Output the (x, y) coordinate of the center of the cell containing the given text.  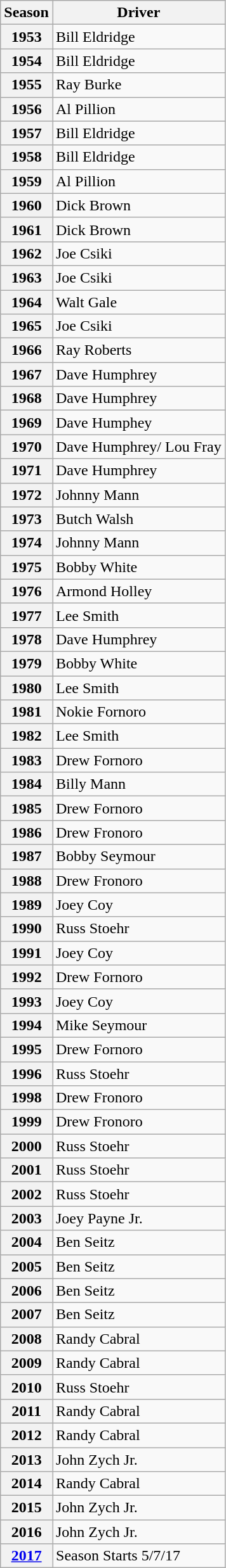
1985 (27, 808)
Mike Seymour (138, 1025)
1994 (27, 1025)
1981 (27, 712)
1953 (27, 37)
2015 (27, 1508)
2008 (27, 1339)
1963 (27, 277)
2001 (27, 1170)
1996 (27, 1074)
Billy Mann (138, 784)
1988 (27, 881)
Nokie Fornoro (138, 712)
2006 (27, 1291)
2017 (27, 1556)
Season (27, 13)
1982 (27, 736)
Armond Holley (138, 591)
1961 (27, 229)
2003 (27, 1218)
1975 (27, 567)
1978 (27, 639)
1965 (27, 326)
2009 (27, 1363)
1968 (27, 398)
1989 (27, 905)
2014 (27, 1484)
1969 (27, 423)
1992 (27, 977)
1956 (27, 109)
1966 (27, 350)
Ray Burke (138, 85)
Joey Payne Jr. (138, 1218)
1999 (27, 1122)
2012 (27, 1435)
2010 (27, 1387)
1973 (27, 519)
2005 (27, 1266)
1962 (27, 253)
1998 (27, 1098)
1980 (27, 687)
1979 (27, 663)
Walt Gale (138, 302)
1957 (27, 133)
1959 (27, 181)
1958 (27, 157)
1955 (27, 85)
1995 (27, 1049)
1986 (27, 832)
1970 (27, 447)
Driver (138, 13)
1987 (27, 857)
2013 (27, 1459)
1954 (27, 61)
1993 (27, 1001)
2004 (27, 1242)
Dave Humphrey/ Lou Fray (138, 447)
Dave Humphey (138, 423)
2002 (27, 1194)
2016 (27, 1532)
1991 (27, 953)
1974 (27, 543)
1983 (27, 760)
2000 (27, 1146)
1960 (27, 205)
1971 (27, 471)
1984 (27, 784)
Bobby Seymour (138, 857)
1977 (27, 615)
Ray Roberts (138, 350)
1964 (27, 302)
Season Starts 5/7/17 (138, 1556)
2007 (27, 1315)
2011 (27, 1411)
1990 (27, 929)
1976 (27, 591)
1972 (27, 495)
Butch Walsh (138, 519)
1967 (27, 374)
